Search for the cell housing the specified text and yield its [x, y] center coordinate. 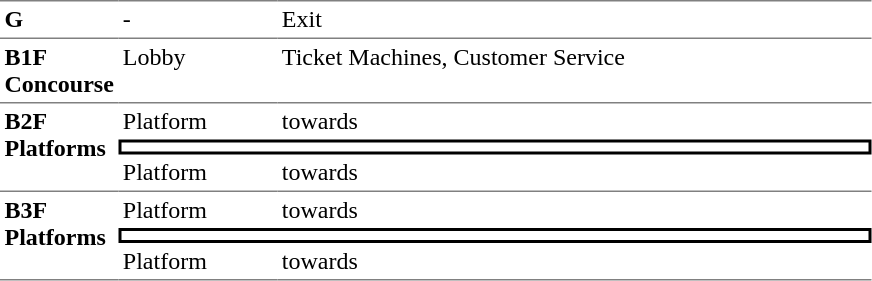
Exit [574, 19]
Ticket Machines, Customer Service [574, 71]
B2F Platforms [59, 148]
B3F Platforms [59, 236]
B1FConcourse [59, 71]
Lobby [198, 71]
- [198, 19]
G [59, 19]
